Return [X, Y] of the center of cell containing provided text 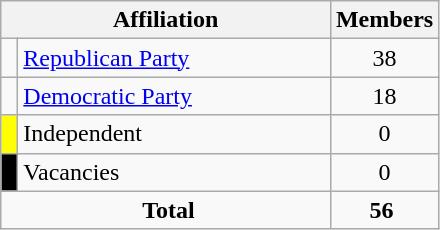
Independent [174, 134]
Republican Party [174, 58]
Members [384, 20]
Affiliation [166, 20]
Vacancies [174, 172]
18 [384, 96]
38 [384, 58]
Democratic Party [174, 96]
Total [166, 210]
56 [384, 210]
